Locate the cell with the specified text and output its [X, Y] center coordinate. 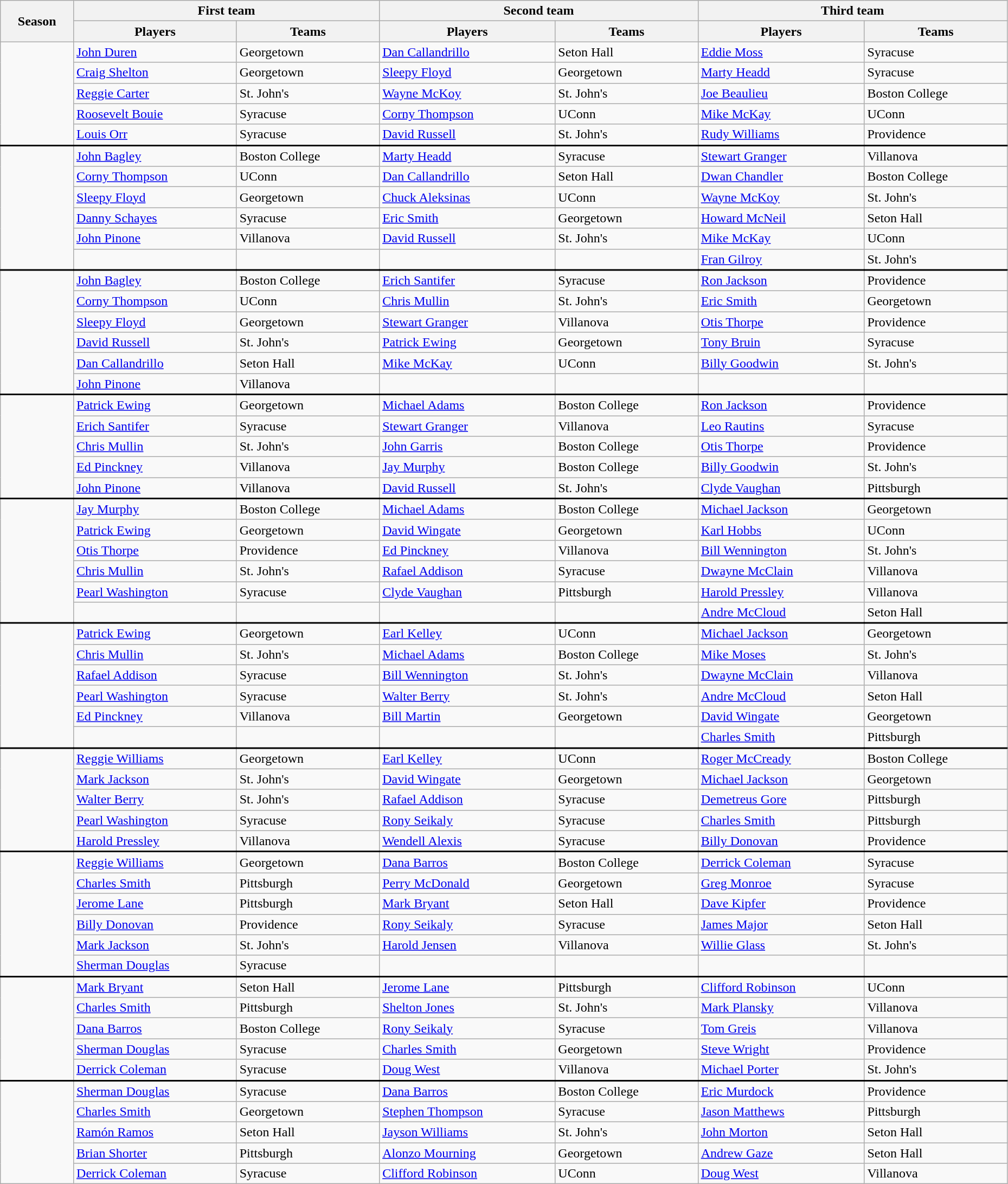
Tom Greis [781, 1028]
Andrew Gaze [781, 1153]
Roger McCready [781, 758]
Eddie Moss [781, 52]
Roosevelt Bouie [155, 114]
John Duren [155, 52]
Rudy Williams [781, 134]
Shelton Jones [467, 1008]
Fran Gilroy [781, 259]
Reggie Carter [155, 93]
Leo Rautins [781, 426]
Dwan Chandler [781, 177]
Ramón Ramos [155, 1132]
Mike Moses [781, 654]
Demetreus Gore [781, 800]
Dave Kipfer [781, 904]
Karl Hobbs [781, 530]
Bill Martin [467, 716]
Perry McDonald [467, 883]
Michael Porter [781, 1070]
Second team [539, 11]
Steve Wright [781, 1049]
Mark Plansky [781, 1008]
Louis Orr [155, 134]
Brian Shorter [155, 1153]
Chuck Aleksinas [467, 197]
Howard McNeil [781, 218]
Stephen Thompson [467, 1112]
Season [37, 21]
Wendell Alexis [467, 841]
Jayson Williams [467, 1132]
Third team [852, 11]
Craig Shelton [155, 73]
James Major [781, 924]
Joe Beaulieu [781, 93]
Willie Glass [781, 945]
Alonzo Mourning [467, 1153]
Danny Schayes [155, 218]
Harold Jensen [467, 945]
Tony Bruin [781, 343]
Eric Murdock [781, 1091]
First team [227, 11]
Greg Monroe [781, 883]
John Garris [467, 447]
Jason Matthews [781, 1112]
John Morton [781, 1132]
